Return [x, y] of the center of cell containing provided text 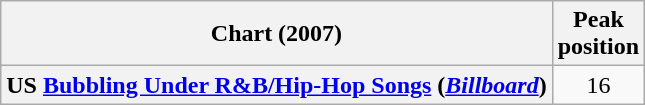
Chart (2007) [276, 34]
US Bubbling Under R&B/Hip-Hop Songs (Billboard) [276, 85]
Peakposition [598, 34]
16 [598, 85]
